Pinpoint the cell where the given text exists, returning its [x, y] midpoint coordinate. 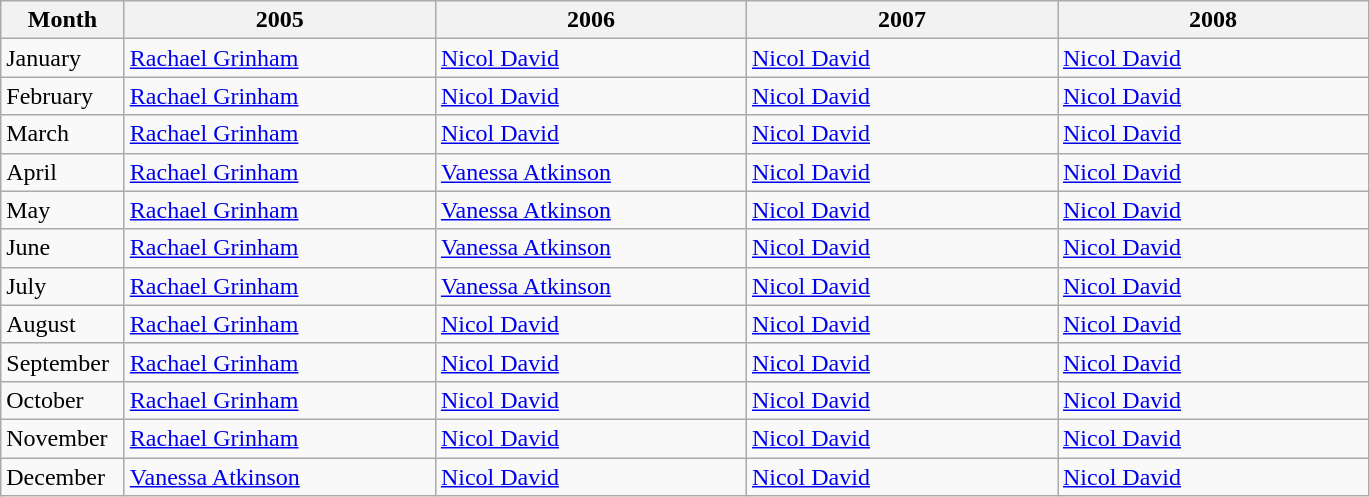
2005 [280, 20]
July [63, 286]
Month [63, 20]
December [63, 477]
May [63, 210]
2006 [590, 20]
June [63, 248]
March [63, 134]
September [63, 362]
November [63, 438]
October [63, 400]
2008 [1214, 20]
January [63, 58]
2007 [902, 20]
August [63, 324]
April [63, 172]
February [63, 96]
